Search for the cell housing the specified text and yield its [x, y] center coordinate. 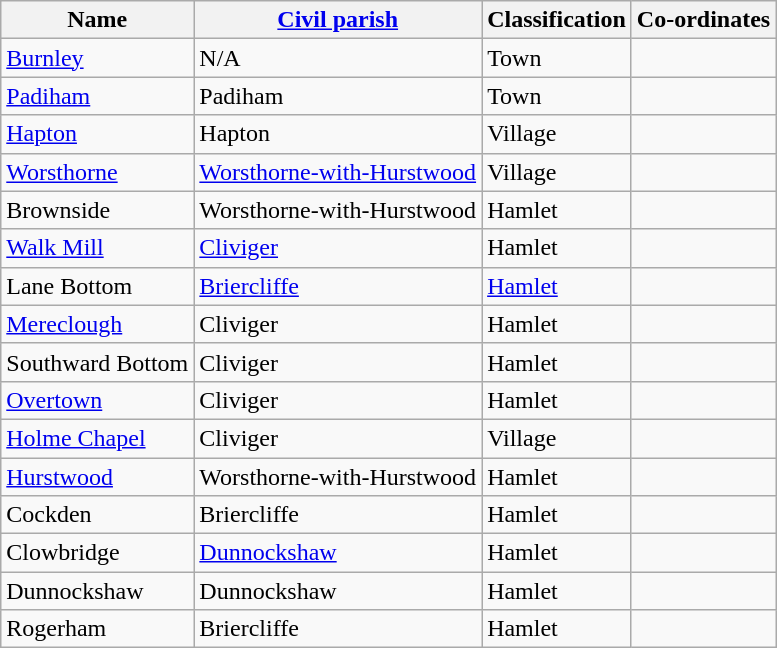
Mereclough [98, 324]
Classification [557, 20]
Co-ordinates [703, 20]
Holme Chapel [98, 438]
Cockden [98, 515]
Brownside [98, 210]
Worsthorne [98, 172]
N/A [338, 58]
Civil parish [338, 20]
Clowbridge [98, 553]
Walk Mill [98, 248]
Hurstwood [98, 477]
Rogerham [98, 629]
Southward Bottom [98, 362]
Lane Bottom [98, 286]
Burnley [98, 58]
Name [98, 20]
Overtown [98, 400]
